Detect which cell encompasses the target text, then output its [x, y] center coordinate. 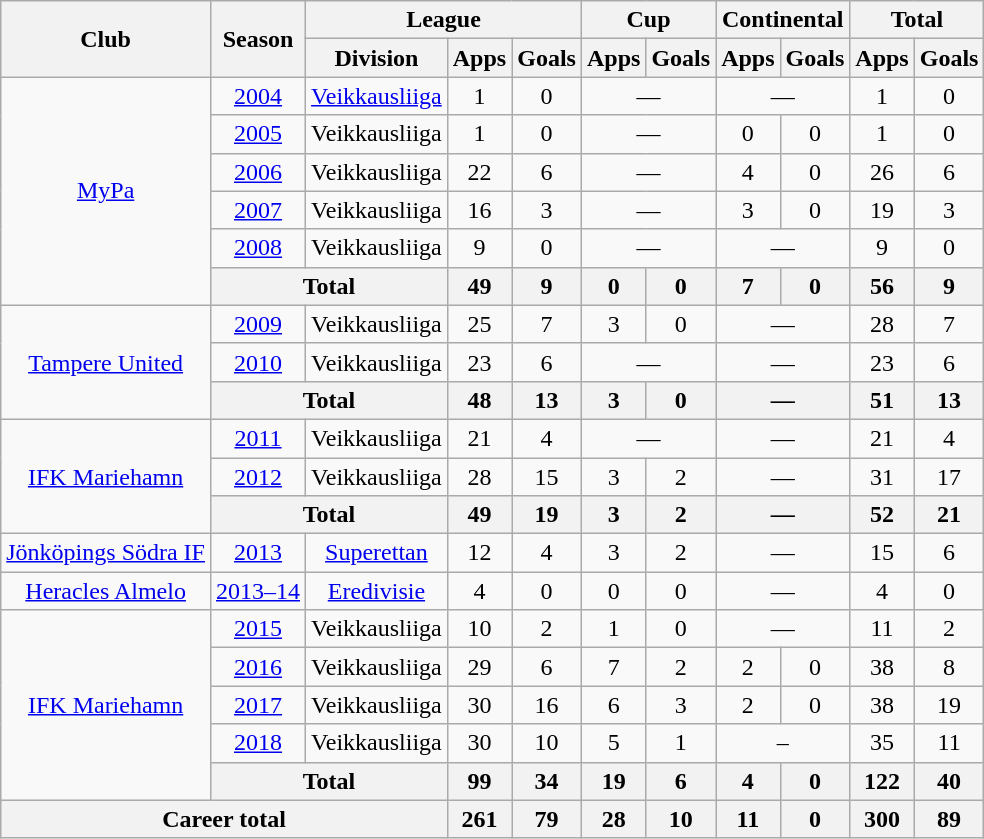
– [783, 743]
26 [882, 172]
122 [882, 781]
34 [547, 781]
Eredivisie [377, 591]
2008 [258, 248]
2011 [258, 438]
2010 [258, 362]
2018 [258, 743]
Heracles Almelo [106, 591]
Cup [648, 20]
5 [613, 743]
2017 [258, 705]
2009 [258, 324]
2007 [258, 210]
2016 [258, 667]
51 [882, 400]
League [444, 20]
8 [949, 667]
Jönköpings Södra IF [106, 553]
Superettan [377, 553]
29 [479, 667]
48 [479, 400]
79 [547, 819]
Continental [783, 20]
Career total [224, 819]
2006 [258, 172]
300 [882, 819]
35 [882, 743]
2004 [258, 96]
25 [479, 324]
Club [106, 39]
Season [258, 39]
2015 [258, 629]
52 [882, 515]
40 [949, 781]
31 [882, 477]
Tampere United [106, 362]
99 [479, 781]
2005 [258, 134]
Division [377, 58]
2012 [258, 477]
2013 [258, 553]
17 [949, 477]
2013–14 [258, 591]
261 [479, 819]
12 [479, 553]
89 [949, 819]
56 [882, 286]
22 [479, 172]
MyPa [106, 191]
